Extract the [X, Y] coordinate from the center of the cell holding the provided text.  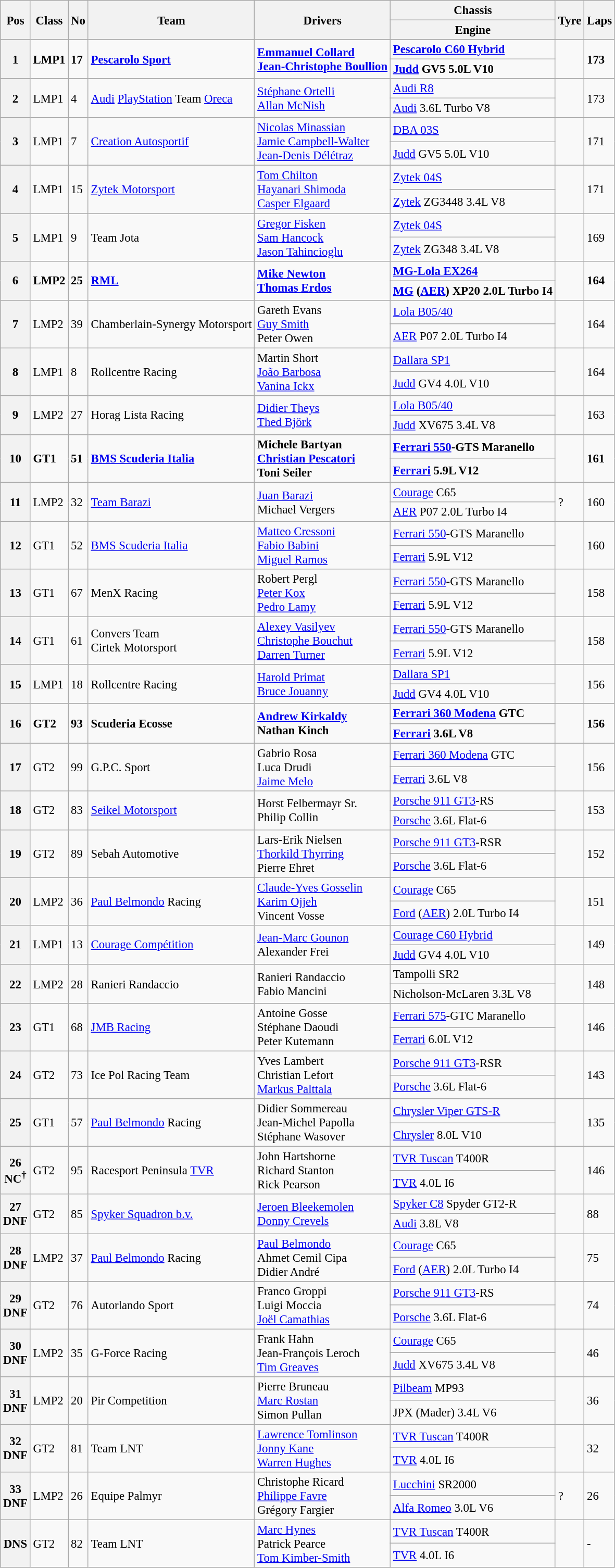
37 [78, 1258]
JMB Racing [171, 1027]
28DNF [16, 1258]
83 [78, 810]
2 [16, 98]
Zytek ZG3448 3.4L V8 [473, 202]
Matteo Cressoni Fabio Babini Miguel Ramos [323, 546]
11 [16, 502]
6 [16, 280]
Horag Lista Racing [171, 416]
Autorlando Sport [171, 1305]
Audi 3.8L V8 [473, 1224]
Zytek Motorsport [171, 190]
Christophe Ricard Philippe Favre Grégory Fargier [323, 1496]
Gabrio Rosa Luca Drudi Jaime Melo [323, 767]
93 [78, 724]
Spyker C8 Spyder GT2-R [473, 1205]
Audi 3.6L Turbo V8 [473, 108]
Jeroen Bleekemolen Donny Crevels [323, 1214]
32DNF [16, 1448]
39 [78, 324]
Laps [600, 20]
Alfa Romeo 3.0L V6 [473, 1508]
Drivers [323, 20]
1 [16, 59]
Jean-Marc Gounon Alexander Frei [323, 945]
99 [78, 767]
135 [600, 1123]
G-Force Racing [171, 1353]
Racesport Peninsula TVR [171, 1171]
Paul Belmondo Ahmet Cemil Cipa Didier André [323, 1258]
Marc Hynes Patrick Pearce Tom Kimber-Smith [323, 1544]
21 [16, 945]
- [600, 1544]
30DNF [16, 1353]
DBA 03S [473, 130]
Engine [473, 30]
Harold Primat Bruce Jouanny [323, 684]
163 [600, 416]
46 [600, 1353]
Courage Compétition [171, 945]
22 [16, 984]
28 [78, 984]
Martin Short João Barbosa Vanina Ickx [323, 372]
3 [16, 142]
Pescarolo Sport [171, 59]
Sebah Automotive [171, 854]
81 [78, 1448]
John Hartshorne Richard Stanton Rick Pearson [323, 1171]
95 [78, 1171]
23 [16, 1027]
61 [78, 641]
153 [600, 810]
Tom Chilton Hayanari Shimoda Casper Elgaard [323, 190]
Ice Pol Racing Team [171, 1075]
24 [16, 1075]
Frank Hahn Jean-François Leroch Tim Greaves [323, 1353]
Pierre Bruneau Marc Rostan Simon Pullan [323, 1400]
Pos [16, 20]
Claude-Yves Gosselin Karim Ojjeh Vincent Vosse [323, 901]
14 [16, 641]
Horst Felbermayr Sr. Philip Collin [323, 810]
Emmanuel Collard Jean-Christophe Boullion [323, 59]
10 [16, 459]
35 [78, 1353]
89 [78, 854]
Didier Theys Thed Björk [323, 416]
12 [16, 546]
Creation Autosportif [171, 142]
Seikel Motorsport [171, 810]
Team Jota [171, 237]
75 [600, 1258]
Yves Lambert Christian Lefort Markus Palttala [323, 1075]
52 [78, 546]
Ferrari 575-GTC Maranello [473, 1015]
151 [600, 901]
85 [78, 1214]
RML [171, 280]
Alexey Vasilyev Christophe Bouchut Darren Turner [323, 641]
Tyre [570, 20]
Equipe Palmyr [171, 1496]
Team Barazi [171, 502]
Michele Bartyan Christian Pescatori Toni Seiler [323, 459]
Audi PlayStation Team Oreca [171, 98]
51 [78, 459]
DNS [16, 1544]
Nicholson-McLaren 3.3L V8 [473, 994]
Antoine Gosse Stéphane Daoudi Peter Kutemann [323, 1027]
Chamberlain-Synergy Motorsport [171, 324]
Pescarolo C60 Hybrid [473, 49]
Chassis [473, 10]
57 [78, 1123]
33DNF [16, 1496]
Chrysler 8.0L V10 [473, 1135]
Class [49, 20]
Scuderia Ecosse [171, 724]
MenX Racing [171, 593]
31DNF [16, 1400]
Spyker Squadron b.v. [171, 1214]
Gregor Fisken Sam Hancock Jason Tahincioglu [323, 237]
Robert Pergl Peter Kox Pedro Lamy [323, 593]
Team [171, 20]
Zytek ZG348 3.4L V8 [473, 249]
82 [78, 1544]
Convers Team Cirtek Motorsport [171, 641]
Franco Groppi Luigi Moccia Joël Camathias [323, 1305]
Lucchini SR2000 [473, 1484]
Ranieri Randaccio [171, 984]
67 [78, 593]
26NC† [16, 1171]
Ranieri Randaccio Fabio Mancini [323, 984]
143 [600, 1075]
19 [16, 854]
76 [78, 1305]
Nicolas Minassian Jamie Campbell-Walter Jean-Denis Délétraz [323, 142]
88 [600, 1214]
161 [600, 459]
Pilbeam MP93 [473, 1388]
27 [78, 416]
Lawrence Tomlinson Jonny Kane Warren Hughes [323, 1448]
Juan Barazi Michael Vergers [323, 502]
Courage C60 Hybrid [473, 935]
Didier Sommereau Jean-Michel Papolla Stéphane Wasover [323, 1123]
16 [16, 724]
Tampolli SR2 [473, 974]
152 [600, 854]
JPX (Mader) 3.4L V6 [473, 1412]
5 [16, 237]
149 [600, 945]
27DNF [16, 1214]
29DNF [16, 1305]
68 [78, 1027]
Chrysler Viper GTS-R [473, 1111]
Audi R8 [473, 89]
Gareth Evans Guy Smith Peter Owen [323, 324]
Pir Competition [171, 1400]
73 [78, 1075]
148 [600, 984]
MG-Lola EX264 [473, 271]
Ferrari 6.0L V12 [473, 1039]
Stéphane Ortelli Allan McNish [323, 98]
MG (AER) XP20 2.0L Turbo I4 [473, 291]
169 [600, 237]
Lars-Erik Nielsen Thorkild Thyrring Pierre Ehret [323, 854]
G.P.C. Sport [171, 767]
Mike Newton Thomas Erdos [323, 280]
No [78, 20]
Andrew Kirkaldy Nathan Kinch [323, 724]
74 [600, 1305]
